Locate the cell with the specified text and output its (x, y) center coordinate. 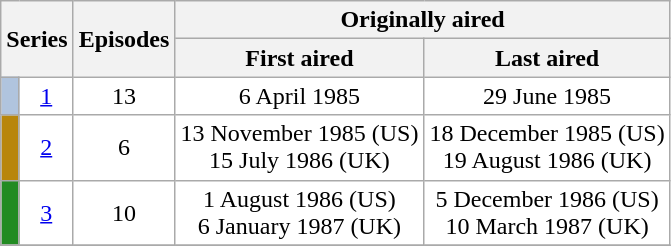
10 (124, 212)
3 (46, 212)
6 April 1985 (300, 96)
Series (37, 39)
6 (124, 148)
5 December 1986 (US)10 March 1987 (UK) (547, 212)
13 (124, 96)
18 December 1985 (US)19 August 1986 (UK) (547, 148)
First aired (300, 58)
29 June 1985 (547, 96)
Episodes (124, 39)
1 August 1986 (US)6 January 1987 (UK) (300, 212)
2 (46, 148)
1 (46, 96)
13 November 1985 (US)15 July 1986 (UK) (300, 148)
Last aired (547, 58)
Originally aired (422, 20)
